Pinpoint the cell where the given text exists, returning its (X, Y) midpoint coordinate. 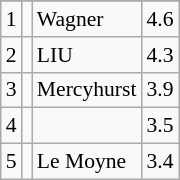
LIU (87, 55)
3.5 (160, 126)
2 (12, 55)
5 (12, 162)
4 (12, 126)
3.4 (160, 162)
4.6 (160, 19)
Le Moyne (87, 162)
3 (12, 90)
1 (12, 19)
Mercyhurst (87, 90)
Wagner (87, 19)
3.9 (160, 90)
4.3 (160, 55)
